Search for the cell housing the specified text and yield its [X, Y] center coordinate. 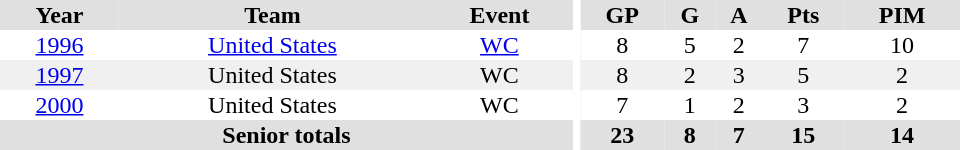
Event [500, 15]
Pts [804, 15]
A [738, 15]
2000 [60, 105]
Year [60, 15]
23 [622, 135]
PIM [902, 15]
Senior totals [286, 135]
14 [902, 135]
15 [804, 135]
GP [622, 15]
10 [902, 45]
Team [272, 15]
G [690, 15]
1997 [60, 75]
1 [690, 105]
1996 [60, 45]
